Extract the [x, y] coordinate from the center of the cell holding the provided text.  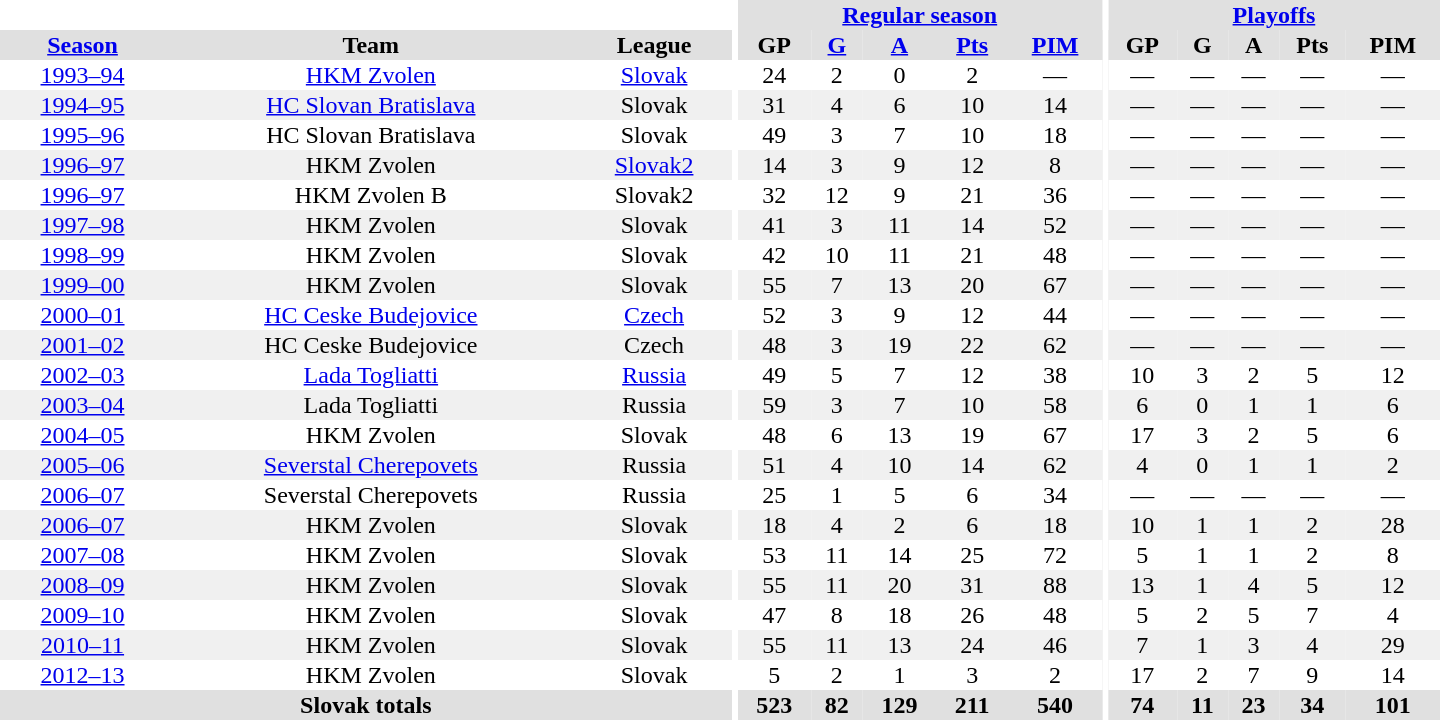
1998–99 [82, 255]
72 [1055, 555]
2012–13 [82, 675]
Playoffs [1274, 15]
26 [972, 615]
22 [972, 345]
Regular season [920, 15]
28 [1393, 525]
1995–96 [82, 135]
88 [1055, 585]
523 [774, 705]
2001–02 [82, 345]
2010–11 [82, 645]
2003–04 [82, 405]
540 [1055, 705]
HKM Zvolen B [371, 195]
47 [774, 615]
2009–10 [82, 615]
38 [1055, 375]
58 [1055, 405]
82 [836, 705]
2000–01 [82, 315]
41 [774, 225]
59 [774, 405]
Season [82, 45]
44 [1055, 315]
46 [1055, 645]
74 [1142, 705]
Team [371, 45]
36 [1055, 195]
42 [774, 255]
2007–08 [82, 555]
1993–94 [82, 75]
32 [774, 195]
1997–98 [82, 225]
1994–95 [82, 105]
1999–00 [82, 285]
101 [1393, 705]
23 [1254, 705]
League [654, 45]
51 [774, 465]
2004–05 [82, 435]
2008–09 [82, 585]
Slovak totals [366, 705]
2005–06 [82, 465]
129 [899, 705]
29 [1393, 645]
2002–03 [82, 375]
53 [774, 555]
211 [972, 705]
